From the cell containing the given text, extract its center point as (X, Y) coordinate. 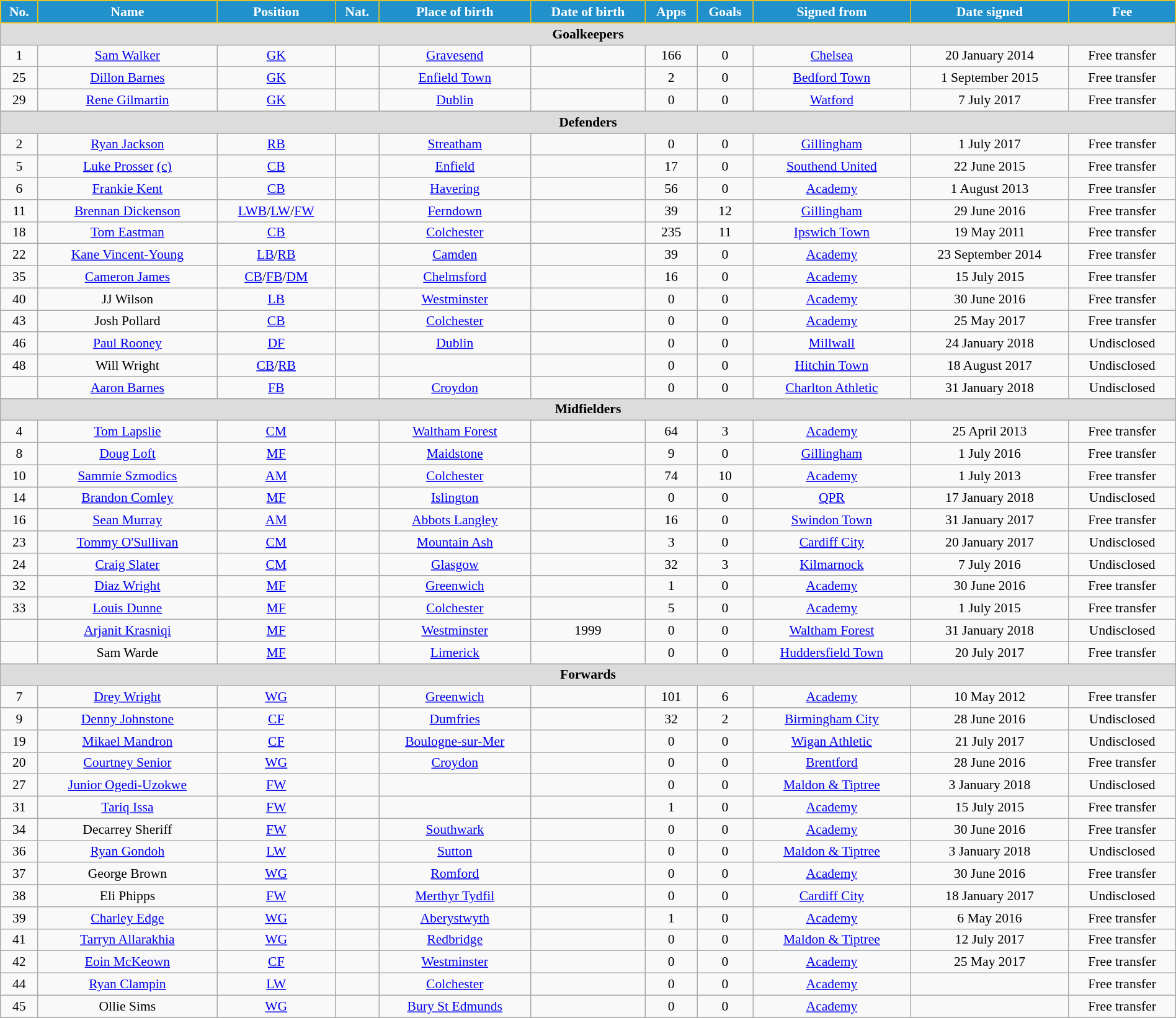
Dumfries (455, 719)
Romford (455, 874)
Southwark (455, 829)
Havering (455, 189)
31 January 2017 (990, 520)
Paul Rooney (128, 344)
Ryan Gondoh (128, 852)
56 (671, 189)
21 July 2017 (990, 741)
Goals (725, 12)
Kane Vincent-Young (128, 255)
18 August 2017 (990, 365)
20 January 2017 (990, 542)
Apps (671, 12)
Position (277, 12)
Arjanit Krasniqi (128, 631)
Kilmarnock (832, 565)
Wigan Athletic (832, 741)
Sam Warde (128, 653)
Josh Pollard (128, 321)
64 (671, 432)
Tarryn Allarakhia (128, 940)
Enfield Town (455, 78)
Sam Walker (128, 56)
42 (19, 962)
Junior Ogedi-Uzokwe (128, 785)
Date signed (990, 12)
10 May 2012 (990, 697)
1 July 2015 (990, 609)
12 July 2017 (990, 940)
4 (19, 432)
29 (19, 100)
37 (19, 874)
17 January 2018 (990, 498)
17 (671, 167)
Limerick (455, 653)
Swindon Town (832, 520)
7 July 2017 (990, 100)
Enfield (455, 167)
Signed from (832, 12)
Mountain Ash (455, 542)
74 (671, 476)
Midfielders (588, 409)
45 (19, 1006)
Aberystwyth (455, 918)
Craig Slater (128, 565)
34 (19, 829)
Forwards (588, 675)
48 (19, 365)
24 (19, 565)
Ryan Clampin (128, 985)
38 (19, 896)
Brentford (832, 763)
6 May 2016 (990, 918)
31 (19, 808)
19 (19, 741)
Tom Eastman (128, 233)
Eoin McKeown (128, 962)
35 (19, 277)
LB (277, 299)
41 (19, 940)
Goalkeepers (588, 34)
20 January 2014 (990, 56)
23 September 2014 (990, 255)
Nat. (357, 12)
20 July 2017 (990, 653)
JJ Wilson (128, 299)
7 (19, 697)
22 June 2015 (990, 167)
1999 (588, 631)
1 July 2013 (990, 476)
22 (19, 255)
Courtney Senior (128, 763)
QPR (832, 498)
Glasgow (455, 565)
40 (19, 299)
Birmingham City (832, 719)
Defenders (588, 122)
101 (671, 697)
Hitchin Town (832, 365)
Date of birth (588, 12)
Redbridge (455, 940)
23 (19, 542)
Huddersfield Town (832, 653)
Charlton Athletic (832, 388)
Millwall (832, 344)
14 (19, 498)
33 (19, 609)
18 January 2017 (990, 896)
George Brown (128, 874)
Brandon Comley (128, 498)
1 September 2015 (990, 78)
235 (671, 233)
29 June 2016 (990, 211)
Eli Phipps (128, 896)
25 (19, 78)
12 (725, 211)
FB (277, 388)
7 July 2016 (990, 565)
Place of birth (455, 12)
27 (19, 785)
Dillon Barnes (128, 78)
46 (19, 344)
Streatham (455, 145)
Charley Edge (128, 918)
Abbots Langley (455, 520)
Ferndown (455, 211)
CB/FB/DM (277, 277)
43 (19, 321)
18 (19, 233)
Diaz Wright (128, 586)
Camden (455, 255)
1 August 2013 (990, 189)
Decarrey Sheriff (128, 829)
Tariq Issa (128, 808)
DF (277, 344)
Tommy O'Sullivan (128, 542)
24 January 2018 (990, 344)
Drey Wright (128, 697)
25 April 2013 (990, 432)
Maidstone (455, 454)
No. (19, 12)
Cameron James (128, 277)
Sammie Szmodics (128, 476)
Frankie Kent (128, 189)
36 (19, 852)
Bedford Town (832, 78)
Luke Prosser (c) (128, 167)
Tom Lapslie (128, 432)
Fee (1122, 12)
Mikael Mandron (128, 741)
19 May 2011 (990, 233)
Louis Dunne (128, 609)
Sutton (455, 852)
Rene Gilmartin (128, 100)
RB (277, 145)
Bury St Edmunds (455, 1006)
20 (19, 763)
Ryan Jackson (128, 145)
CB/RB (277, 365)
1 July 2016 (990, 454)
Gravesend (455, 56)
Will Wright (128, 365)
8 (19, 454)
Chelsea (832, 56)
Islington (455, 498)
Watford (832, 100)
Boulogne-sur-Mer (455, 741)
Name (128, 12)
Denny Johnstone (128, 719)
Ollie Sims (128, 1006)
Brennan Dickenson (128, 211)
166 (671, 56)
Chelmsford (455, 277)
44 (19, 985)
LB/RB (277, 255)
Aaron Barnes (128, 388)
Ipswich Town (832, 233)
LWB/LW/FW (277, 211)
Sean Murray (128, 520)
Doug Loft (128, 454)
Southend United (832, 167)
1 July 2017 (990, 145)
Merthyr Tydfil (455, 896)
